Extract the [X, Y] coordinate from the center of the cell holding the provided text.  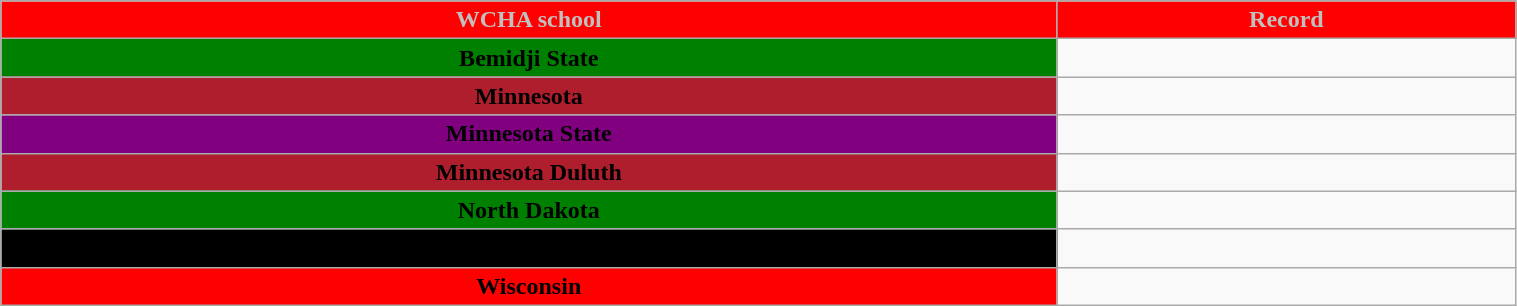
Wisconsin [529, 286]
Record [1286, 20]
Bemidji State [529, 58]
WCHA school [529, 20]
Minnesota [529, 96]
Minnesota Duluth [529, 172]
Minnesota State [529, 134]
North Dakota [529, 210]
St. Cloud State [529, 248]
